Identify which cell holds the provided text, then report its (x, y) central coordinate. 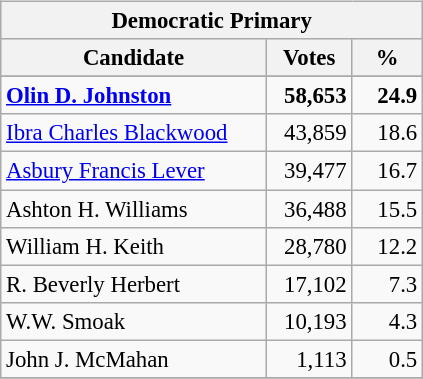
William H. Keith (134, 246)
58,653 (309, 96)
17,102 (309, 284)
Votes (309, 58)
Asbury Francis Lever (134, 171)
Democratic Primary (212, 21)
36,488 (309, 209)
16.7 (388, 171)
4.3 (388, 321)
% (388, 58)
12.2 (388, 246)
1,113 (309, 359)
7.3 (388, 284)
10,193 (309, 321)
Ibra Charles Blackwood (134, 133)
18.6 (388, 133)
R. Beverly Herbert (134, 284)
W.W. Smoak (134, 321)
39,477 (309, 171)
24.9 (388, 96)
0.5 (388, 359)
Candidate (134, 58)
15.5 (388, 209)
43,859 (309, 133)
28,780 (309, 246)
John J. McMahan (134, 359)
Olin D. Johnston (134, 96)
Ashton H. Williams (134, 209)
